Extract the [X, Y] coordinate from the center of the cell holding the provided text.  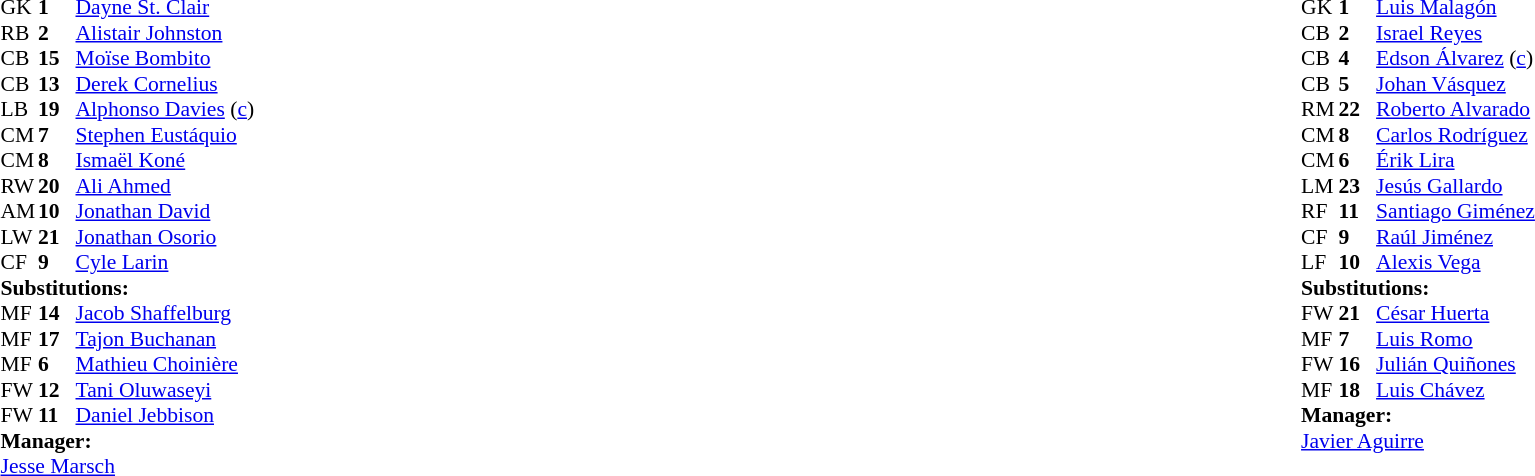
Santiago Giménez [1456, 211]
Roberto Alvarado [1456, 109]
Tajon Buchanan [166, 339]
5 [1358, 84]
19 [57, 109]
Luis Romo [1456, 339]
Derek Cornelius [166, 84]
20 [57, 186]
Érik Lira [1456, 161]
15 [57, 59]
LM [1320, 186]
Jonathan Osorio [166, 237]
14 [57, 313]
4 [1358, 59]
RW [19, 186]
LF [1320, 263]
Jesús Gallardo [1456, 186]
RB [19, 33]
Ismaël Koné [166, 161]
Julián Quiñones [1456, 365]
LW [19, 237]
Johan Vásquez [1456, 84]
Jacob Shaffelburg [166, 313]
Mathieu Choinière [166, 365]
RF [1320, 211]
Stephen Eustáquio [166, 135]
Cyle Larin [166, 263]
Carlos Rodríguez [1456, 135]
AM [19, 211]
Luis Chávez [1456, 390]
Raúl Jiménez [1456, 237]
Ali Ahmed [166, 186]
13 [57, 84]
16 [1358, 365]
Alistair Johnston [166, 33]
RM [1320, 109]
17 [57, 339]
Daniel Jebbison [166, 415]
Alexis Vega [1456, 263]
Israel Reyes [1456, 33]
12 [57, 390]
Edson Álvarez (c) [1456, 59]
23 [1358, 186]
Javier Aguirre [1418, 441]
LB [19, 109]
Tani Oluwaseyi [166, 390]
Jonathan David [166, 211]
18 [1358, 390]
22 [1358, 109]
Alphonso Davies (c) [166, 109]
César Huerta [1456, 313]
Moïse Bombito [166, 59]
